Search for the cell housing the specified text and yield its [x, y] center coordinate. 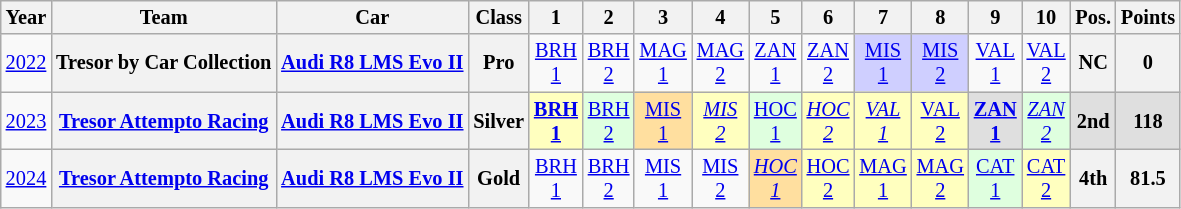
2024 [26, 178]
10 [1046, 17]
CAT2 [1046, 178]
2nd [1094, 121]
Pos. [1094, 17]
NC [1094, 63]
2 [609, 17]
Car [372, 17]
2022 [26, 63]
4 [720, 17]
0 [1148, 63]
7 [882, 17]
8 [940, 17]
4th [1094, 178]
2023 [26, 121]
5 [776, 17]
Tresor by Car Collection [164, 63]
Gold [498, 178]
Class [498, 17]
Points [1148, 17]
81.5 [1148, 178]
CAT1 [996, 178]
Year [26, 17]
Pro [498, 63]
9 [996, 17]
118 [1148, 121]
3 [662, 17]
Team [164, 17]
Silver [498, 121]
1 [556, 17]
6 [828, 17]
